Output the (x, y) coordinate of the center of the cell containing the given text.  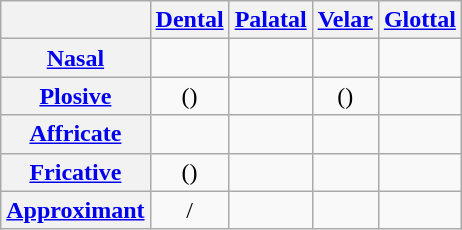
Fricative (76, 172)
Palatal (270, 20)
Glottal (420, 20)
Affricate (76, 134)
Velar (345, 20)
/ (190, 210)
Nasal (76, 58)
Plosive (76, 96)
Dental (190, 20)
Approximant (76, 210)
